Detect which cell encompasses the target text, then output its (x, y) center coordinate. 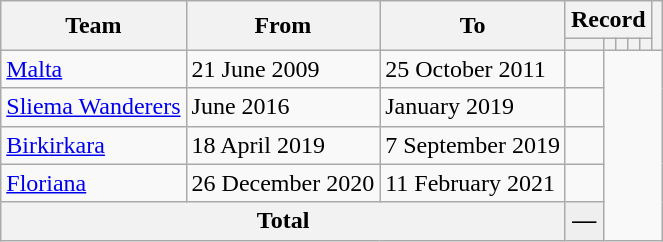
June 2016 (283, 107)
21 June 2009 (283, 69)
Record (608, 20)
Floriana (94, 183)
— (584, 221)
Malta (94, 69)
7 September 2019 (473, 145)
11 February 2021 (473, 183)
Total (284, 221)
From (283, 26)
January 2019 (473, 107)
Sliema Wanderers (94, 107)
Team (94, 26)
18 April 2019 (283, 145)
Birkirkara (94, 145)
26 December 2020 (283, 183)
To (473, 26)
25 October 2011 (473, 69)
